From the cell containing the given text, extract its center point as [x, y] coordinate. 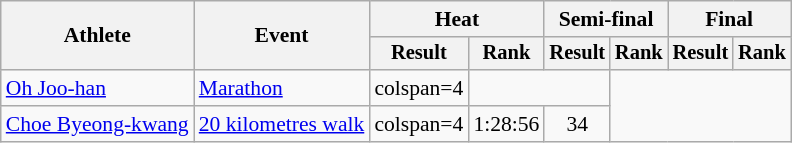
Event [282, 36]
20 kilometres walk [282, 124]
Marathon [282, 88]
Final [730, 19]
Oh Joo-han [98, 88]
Athlete [98, 36]
Choe Byeong-kwang [98, 124]
Heat [456, 19]
1:28:56 [506, 124]
34 [577, 124]
Semi-final [606, 19]
